Determine the (x, y) coordinate at the center of the cell enclosing the given text.  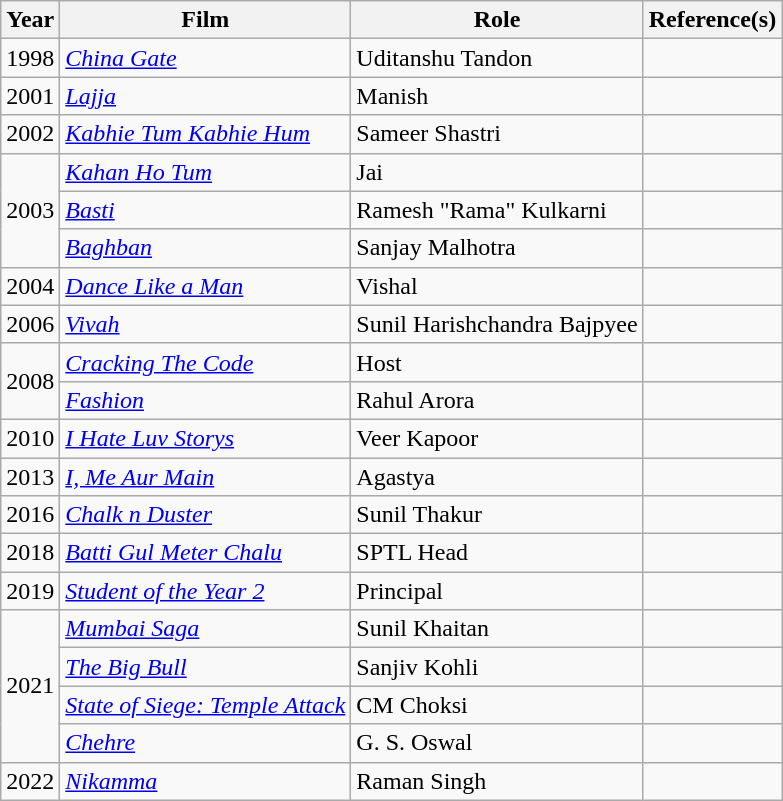
Film (206, 20)
Kabhie Tum Kabhie Hum (206, 134)
Fashion (206, 400)
2001 (30, 96)
2008 (30, 381)
The Big Bull (206, 667)
Vishal (497, 286)
CM Choksi (497, 705)
Raman Singh (497, 781)
Lajja (206, 96)
Jai (497, 172)
Chehre (206, 743)
2016 (30, 515)
Sunil Khaitan (497, 629)
Ramesh "Rama" Kulkarni (497, 210)
2018 (30, 553)
Sanjiv Kohli (497, 667)
Role (497, 20)
Kahan Ho Tum (206, 172)
Mumbai Saga (206, 629)
Reference(s) (712, 20)
2022 (30, 781)
G. S. Oswal (497, 743)
1998 (30, 58)
2002 (30, 134)
Dance Like a Man (206, 286)
Chalk n Duster (206, 515)
Veer Kapoor (497, 438)
2010 (30, 438)
State of Siege: Temple Attack (206, 705)
Rahul Arora (497, 400)
China Gate (206, 58)
Vivah (206, 324)
2019 (30, 591)
Student of the Year 2 (206, 591)
Principal (497, 591)
Agastya (497, 477)
Batti Gul Meter Chalu (206, 553)
2004 (30, 286)
Sunil Harishchandra Bajpyee (497, 324)
Sameer Shastri (497, 134)
2006 (30, 324)
Uditanshu Tandon (497, 58)
SPTL Head (497, 553)
Sunil Thakur (497, 515)
Baghban (206, 248)
2021 (30, 686)
Year (30, 20)
Sanjay Malhotra (497, 248)
Host (497, 362)
I, Me Aur Main (206, 477)
Cracking The Code (206, 362)
2013 (30, 477)
Nikamma (206, 781)
Manish (497, 96)
2003 (30, 210)
Basti (206, 210)
I Hate Luv Storys (206, 438)
